Return [x, y] of the center of cell containing provided text 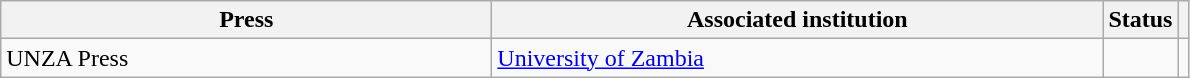
Status [1140, 20]
Associated institution [798, 20]
University of Zambia [798, 58]
Press [246, 20]
UNZA Press [246, 58]
